Find where the given text appears and provide that cell's center as (x, y) coordinate. 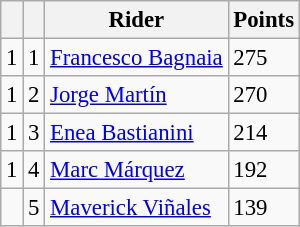
Points (264, 20)
Rider (136, 20)
3 (34, 133)
192 (264, 170)
Enea Bastianini (136, 133)
2 (34, 95)
275 (264, 58)
5 (34, 208)
214 (264, 133)
Maverick Viñales (136, 208)
Marc Márquez (136, 170)
4 (34, 170)
Jorge Martín (136, 95)
Francesco Bagnaia (136, 58)
270 (264, 95)
139 (264, 208)
